Return (X, Y) of the center of cell containing provided text 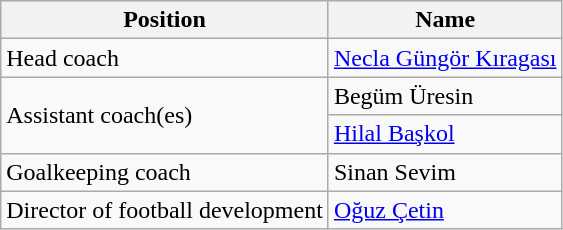
Hilal Başkol (445, 134)
Position (165, 20)
Assistant coach(es) (165, 115)
Director of football development (165, 210)
Oğuz Çetin (445, 210)
Head coach (165, 58)
Name (445, 20)
Necla Güngör Kıragası (445, 58)
Goalkeeping coach (165, 172)
Sinan Sevim (445, 172)
Begüm Üresin (445, 96)
